Search for the cell housing the specified text and yield its (x, y) center coordinate. 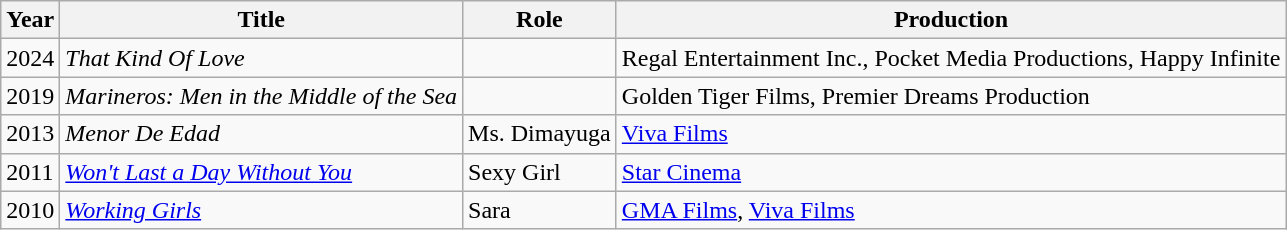
Working Girls (262, 210)
2024 (30, 58)
Marineros: Men in the Middle of the Sea (262, 96)
Production (951, 20)
Role (540, 20)
Golden Tiger Films, Premier Dreams Production (951, 96)
2011 (30, 172)
Ms. Dimayuga (540, 134)
Sexy Girl (540, 172)
That Kind Of Love (262, 58)
2013 (30, 134)
Viva Films (951, 134)
Title (262, 20)
Won't Last a Day Without You (262, 172)
2010 (30, 210)
Regal Entertainment Inc., Pocket Media Productions, Happy Infinite (951, 58)
Star Cinema (951, 172)
GMA Films, Viva Films (951, 210)
2019 (30, 96)
Menor De Edad (262, 134)
Year (30, 20)
Sara (540, 210)
